Extract the [x, y] coordinate from the center of the cell holding the provided text.  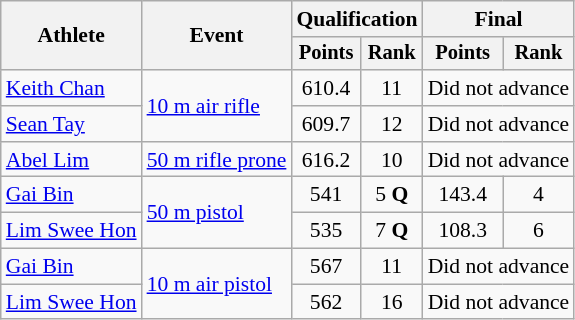
50 m rifle prone [217, 160]
Athlete [72, 36]
6 [539, 231]
4 [539, 195]
616.2 [326, 160]
12 [392, 124]
609.7 [326, 124]
Qualification [356, 19]
7 Q [392, 231]
50 m pistol [217, 212]
10 m air rifle [217, 106]
Keith Chan [72, 88]
610.4 [326, 88]
5 Q [392, 195]
541 [326, 195]
10 [392, 160]
562 [326, 302]
535 [326, 231]
10 m air pistol [217, 284]
16 [392, 302]
Sean Tay [72, 124]
143.4 [463, 195]
Event [217, 36]
Abel Lim [72, 160]
567 [326, 267]
108.3 [463, 231]
Final [499, 19]
